Scan for the cell matching the given text and deliver its [X, Y] coordinate at center. 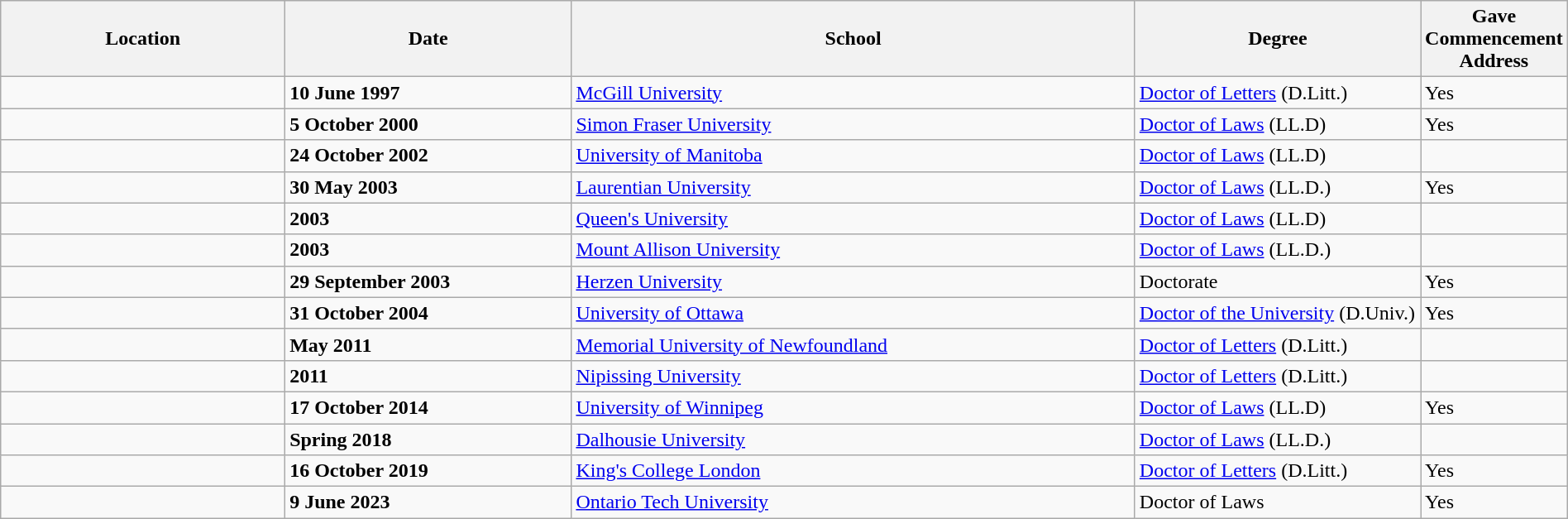
Laurentian University [853, 187]
31 October 2004 [428, 313]
University of Winnipeg [853, 407]
9 June 2023 [428, 502]
10 June 1997 [428, 93]
16 October 2019 [428, 471]
29 September 2003 [428, 281]
Doctor of the University (D.Univ.) [1277, 313]
University of Ottawa [853, 313]
Herzen University [853, 281]
17 October 2014 [428, 407]
Degree [1277, 39]
University of Manitoba [853, 156]
Doctorate [1277, 281]
School [853, 39]
Gave Commencement Address [1494, 39]
Ontario Tech University [853, 502]
2011 [428, 376]
May 2011 [428, 344]
Memorial University of Newfoundland [853, 344]
24 October 2002 [428, 156]
Simon Fraser University [853, 124]
Spring 2018 [428, 440]
Dalhousie University [853, 440]
Location [143, 39]
5 October 2000 [428, 124]
Doctor of Laws [1277, 502]
Nipissing University [853, 376]
Date [428, 39]
30 May 2003 [428, 187]
Mount Allison University [853, 250]
King's College London [853, 471]
Queen's University [853, 219]
McGill University [853, 93]
